Identify which cell holds the provided text, then report its (X, Y) central coordinate. 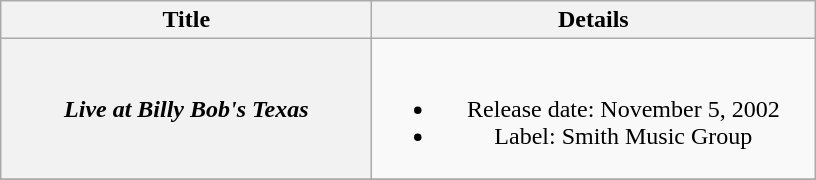
Details (594, 20)
Live at Billy Bob's Texas (186, 109)
Title (186, 20)
Release date: November 5, 2002Label: Smith Music Group (594, 109)
